Identify which cell holds the provided text, then report its [x, y] central coordinate. 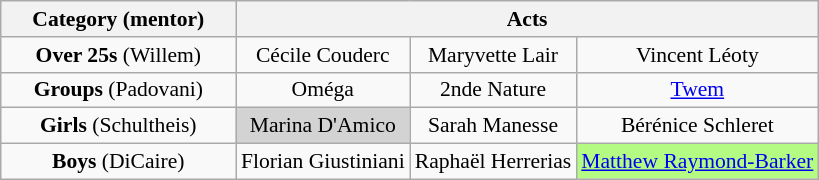
Girls (Schultheis) [118, 126]
Sarah Manesse [494, 126]
2nde Nature [494, 90]
Cécile Couderc [323, 55]
Groups (Padovani) [118, 90]
Marina D'Amico [323, 126]
Vincent Léoty [697, 55]
Acts [527, 19]
Maryvette Lair [494, 55]
Florian Giustiniani [323, 162]
Raphaël Herrerias [494, 162]
Over 25s (Willem) [118, 55]
Oméga [323, 90]
Twem [697, 90]
Bérénice Schleret [697, 126]
Matthew Raymond-Barker [697, 162]
Category (mentor) [118, 19]
Boys (DiCaire) [118, 162]
